Return the [x, y] coordinate for the center point of the cell that contains the specified text.  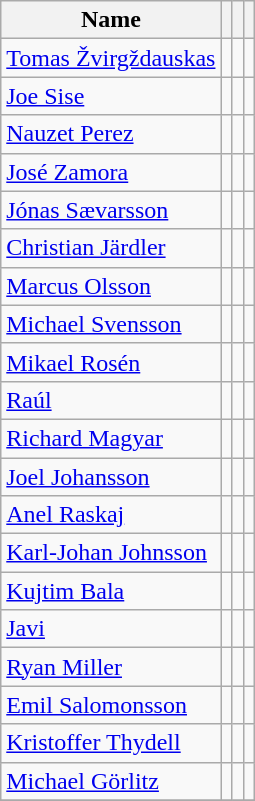
Nauzet Perez [111, 134]
Kristoffer Thydell [111, 743]
Michael Svensson [111, 324]
Javi [111, 629]
Christian Järdler [111, 248]
Michael Görlitz [111, 781]
Karl-Johan Johnsson [111, 553]
Joe Sise [111, 96]
Mikael Rosén [111, 362]
Tomas Žvirgždauskas [111, 58]
Kujtim Bala [111, 591]
Jónas Sævarsson [111, 210]
Raúl [111, 400]
Ryan Miller [111, 667]
Anel Raskaj [111, 515]
Richard Magyar [111, 438]
Emil Salomonsson [111, 705]
José Zamora [111, 172]
Name [111, 20]
Joel Johansson [111, 477]
Marcus Olsson [111, 286]
